Scan for the cell matching the given text and deliver its (X, Y) coordinate at center. 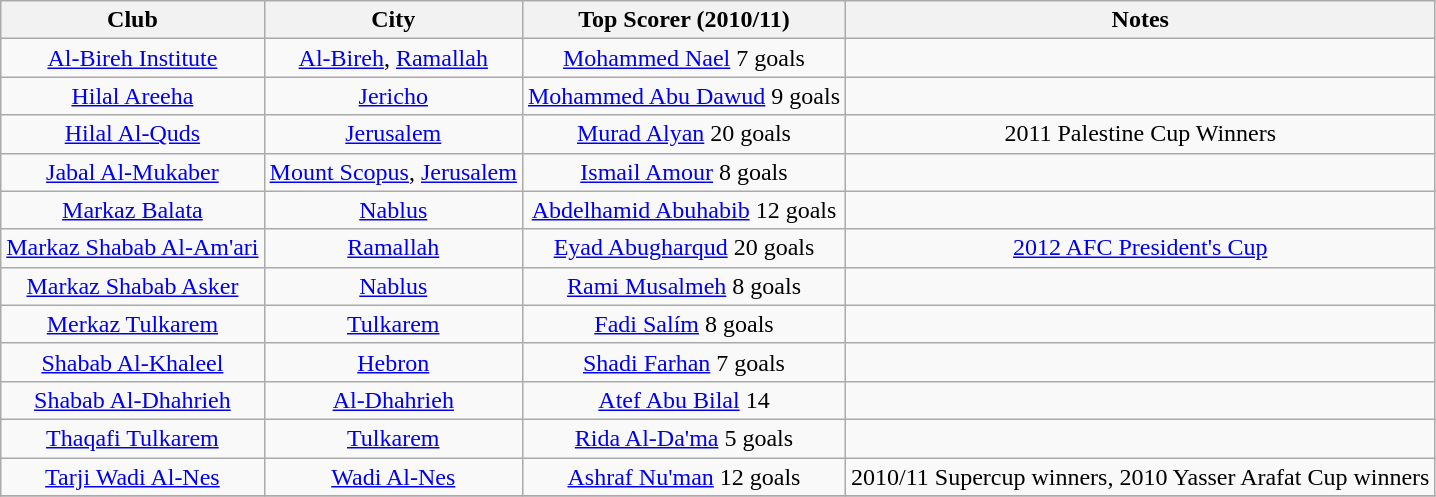
Thaqafi Tulkarem (132, 438)
Top Scorer (2010/11) (684, 20)
Shabab Al-Khaleel (132, 362)
Club (132, 20)
Jabal Al-Mukaber (132, 172)
Al-Bireh, Ramallah (393, 58)
2010/11 Supercup winners, 2010 Yasser Arafat Cup winners (1140, 477)
Markaz Balata (132, 210)
Hilal Al-Quds (132, 134)
Eyad Abugharqud 20 goals (684, 248)
Rida Al-Da'ma 5 goals (684, 438)
Markaz Shabab Al-Am'ari (132, 248)
Shabab Al-Dhahrieh (132, 400)
Al-Bireh Institute (132, 58)
City (393, 20)
2012 AFC President's Cup (1140, 248)
Abdelhamid Abuhabib 12 goals (684, 210)
Murad Alyan 20 goals (684, 134)
Al-Dhahrieh (393, 400)
Shadi Farhan 7 goals (684, 362)
Mount Scopus, Jerusalem (393, 172)
Tarji Wadi Al-Nes (132, 477)
Ismail Amour 8 goals (684, 172)
Markaz Shabab Asker (132, 286)
Hebron (393, 362)
Ramallah (393, 248)
Hilal Areeha (132, 96)
Merkaz Tulkarem (132, 324)
Wadi Al-Nes (393, 477)
Atef Abu Bilal 14 (684, 400)
Mohammed Abu Dawud 9 goals (684, 96)
Rami Musalmeh 8 goals (684, 286)
Notes (1140, 20)
Ashraf Nu'man 12 goals (684, 477)
Jericho (393, 96)
2011 Palestine Cup Winners (1140, 134)
Jerusalem (393, 134)
Mohammed Nael 7 goals (684, 58)
Fadi Salím 8 goals (684, 324)
